Scan for the cell matching the given text and deliver its [X, Y] coordinate at center. 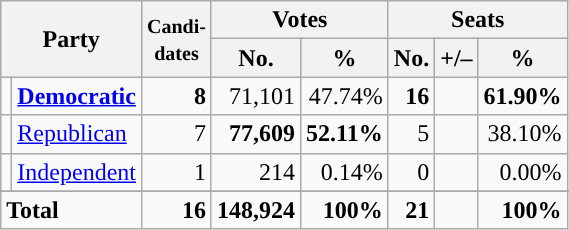
0 [411, 172]
8 [176, 96]
Candi-dates [176, 39]
0.00% [522, 172]
5 [411, 134]
Votes [300, 20]
61.90% [522, 96]
52.11% [345, 134]
Democratic [77, 96]
Republican [77, 134]
+/– [456, 58]
0.14% [345, 172]
77,609 [256, 134]
Independent [77, 172]
Seats [478, 20]
1 [176, 172]
38.10% [522, 134]
21 [411, 210]
Party [72, 39]
71,101 [256, 96]
7 [176, 134]
Total [72, 210]
47.74% [345, 96]
214 [256, 172]
148,924 [256, 210]
